From the cell containing the given text, extract its center point as (X, Y) coordinate. 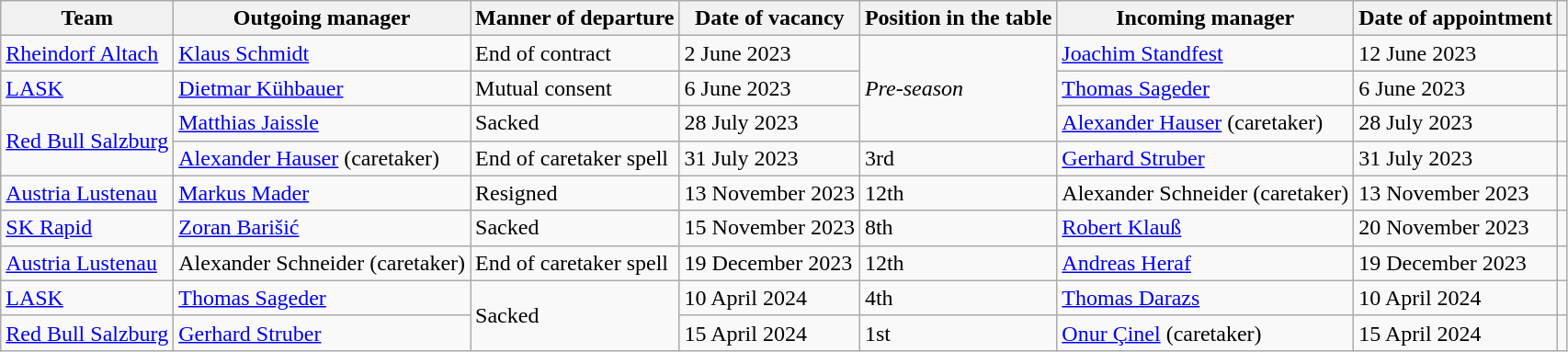
SK Rapid (87, 228)
Date of appointment (1456, 18)
12 June 2023 (1456, 53)
Joachim Standfest (1206, 53)
Resigned (575, 193)
Zoran Barišić (322, 228)
Manner of departure (575, 18)
Rheindorf Altach (87, 53)
8th (958, 228)
Thomas Darazs (1206, 298)
Pre-season (958, 88)
Outgoing manager (322, 18)
Dietmar Kühbauer (322, 88)
Date of vacancy (769, 18)
Markus Mader (322, 193)
Andreas Heraf (1206, 263)
1st (958, 333)
15 November 2023 (769, 228)
Klaus Schmidt (322, 53)
Incoming manager (1206, 18)
Robert Klauß (1206, 228)
Team (87, 18)
2 June 2023 (769, 53)
Onur Çinel (caretaker) (1206, 333)
Position in the table (958, 18)
Matthias Jaissle (322, 123)
Mutual consent (575, 88)
4th (958, 298)
20 November 2023 (1456, 228)
End of contract (575, 53)
3rd (958, 158)
